Capture the cell that displays the provided text and extract its [X, Y] central coordinate. 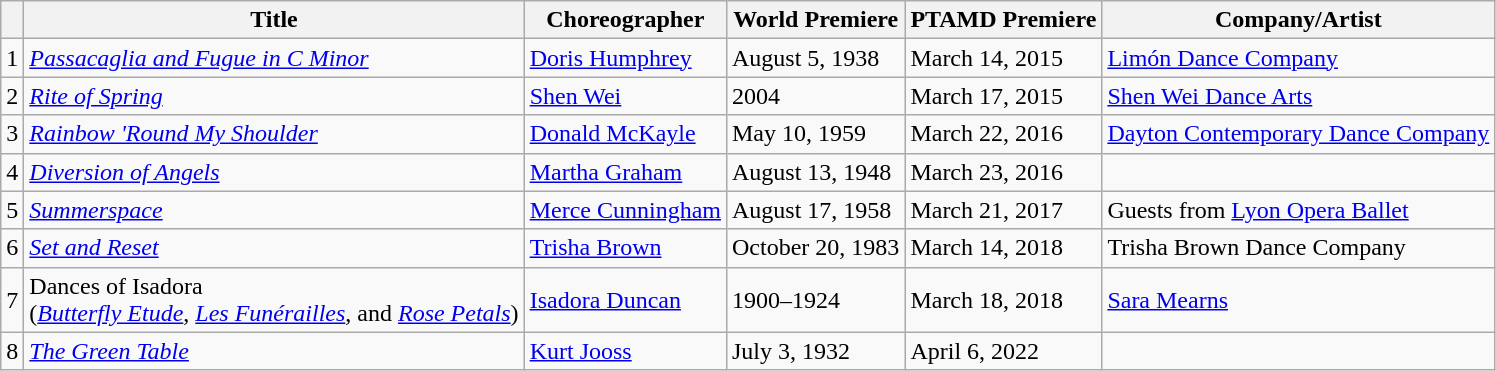
Doris Humphrey [625, 58]
2 [12, 96]
March 17, 2015 [1004, 96]
3 [12, 134]
Trisha Brown Dance Company [1298, 248]
March 14, 2015 [1004, 58]
July 3, 1932 [815, 351]
Rite of Spring [274, 96]
Title [274, 20]
World Premiere [815, 20]
Martha Graham [625, 172]
2004 [815, 96]
Trisha Brown [625, 248]
October 20, 1983 [815, 248]
August 17, 1958 [815, 210]
March 18, 2018 [1004, 300]
Dances of Isadora(Butterfly Etude, Les Funérailles, and Rose Petals) [274, 300]
1900–1924 [815, 300]
Kurt Jooss [625, 351]
Company/Artist [1298, 20]
March 21, 2017 [1004, 210]
Limón Dance Company [1298, 58]
March 14, 2018 [1004, 248]
Rainbow 'Round My Shoulder [274, 134]
Guests from Lyon Opera Ballet [1298, 210]
Shen Wei Dance Arts [1298, 96]
1 [12, 58]
August 5, 1938 [815, 58]
Set and Reset [274, 248]
5 [12, 210]
May 10, 1959 [815, 134]
Dayton Contemporary Dance Company [1298, 134]
Choreographer [625, 20]
8 [12, 351]
Shen Wei [625, 96]
PTAMD Premiere [1004, 20]
4 [12, 172]
Diversion of Angels [274, 172]
The Green Table [274, 351]
7 [12, 300]
Passacaglia and Fugue in C Minor [274, 58]
6 [12, 248]
April 6, 2022 [1004, 351]
Summerspace [274, 210]
March 23, 2016 [1004, 172]
March 22, 2016 [1004, 134]
Merce Cunningham [625, 210]
Donald McKayle [625, 134]
Sara Mearns [1298, 300]
Isadora Duncan [625, 300]
August 13, 1948 [815, 172]
